Search for the cell housing the specified text and yield its [X, Y] center coordinate. 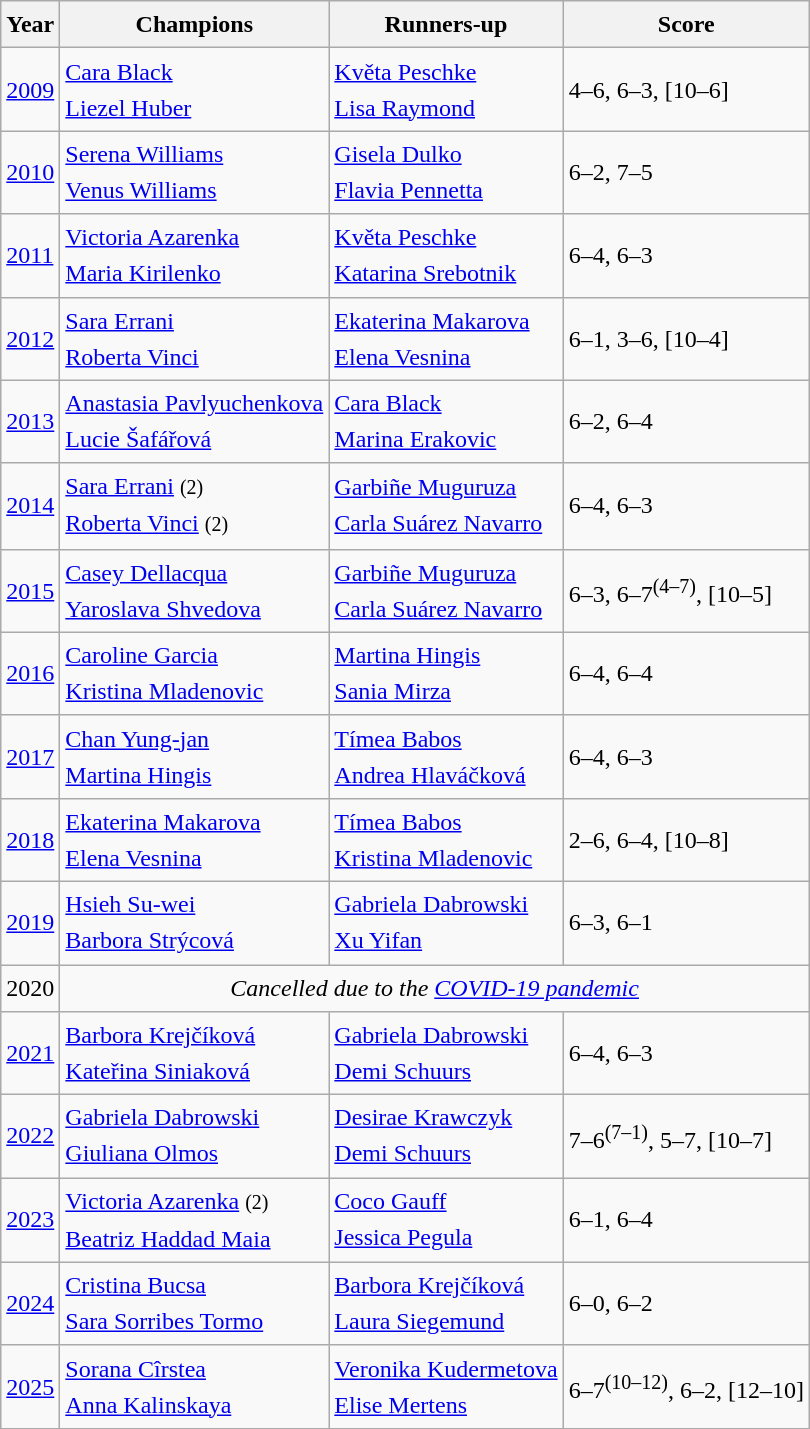
Gabriela Dabrowski Giuliana Olmos [194, 1136]
2015 [30, 590]
6–1, 6–4 [686, 1220]
Barbora Krejčíková Kateřina Siniaková [194, 1054]
Victoria Azarenka Maria Kirilenko [194, 256]
Gabriela Dabrowski Demi Schuurs [446, 1054]
7–6(7–1), 5–7, [10–7] [686, 1136]
Runners-up [446, 24]
2016 [30, 674]
6–3, 6–1 [686, 922]
Coco Gauff Jessica Pegula [446, 1220]
Hsieh Su-wei Barbora Strýcová [194, 922]
2023 [30, 1220]
6–4, 6–4 [686, 674]
6–3, 6–7(4–7), [10–5] [686, 590]
2009 [30, 90]
Champions [194, 24]
Tímea Babos Kristina Mladenovic [446, 840]
Caroline Garcia Kristina Mladenovic [194, 674]
Sara Errani Roberta Vinci [194, 338]
Cristina Bucsa Sara Sorribes Tormo [194, 1304]
2017 [30, 756]
6–2, 6–4 [686, 422]
Veronika Kudermetova Elise Mertens [446, 1386]
Tímea Babos Andrea Hlaváčková [446, 756]
Sara Errani (2) Roberta Vinci (2) [194, 506]
Chan Yung-jan Martina Hingis [194, 756]
6–0, 6–2 [686, 1304]
Desirae Krawczyk Demi Schuurs [446, 1136]
2019 [30, 922]
Cancelled due to the COVID-19 pandemic [435, 988]
Year [30, 24]
2024 [30, 1304]
Serena Williams Venus Williams [194, 172]
2025 [30, 1386]
6–2, 7–5 [686, 172]
Martina Hingis Sania Mirza [446, 674]
2018 [30, 840]
2021 [30, 1054]
Sorana Cîrstea Anna Kalinskaya [194, 1386]
Score [686, 24]
Gabriela Dabrowski Xu Yifan [446, 922]
Gisela Dulko Flavia Pennetta [446, 172]
2010 [30, 172]
Casey Dellacqua Yaroslava Shvedova [194, 590]
Anastasia Pavlyuchenkova Lucie Šafářová [194, 422]
2011 [30, 256]
Květa Peschke Lisa Raymond [446, 90]
2012 [30, 338]
6–7(10–12), 6–2, [12–10] [686, 1386]
Květa Peschke Katarina Srebotnik [446, 256]
Barbora Krejčíková Laura Siegemund [446, 1304]
2013 [30, 422]
6–1, 3–6, [10–4] [686, 338]
Cara Black Liezel Huber [194, 90]
2022 [30, 1136]
4–6, 6–3, [10–6] [686, 90]
2–6, 6–4, [10–8] [686, 840]
Victoria Azarenka (2) Beatriz Haddad Maia [194, 1220]
2020 [30, 988]
Cara Black Marina Erakovic [446, 422]
2014 [30, 506]
